Identify which cell holds the provided text, then report its (x, y) central coordinate. 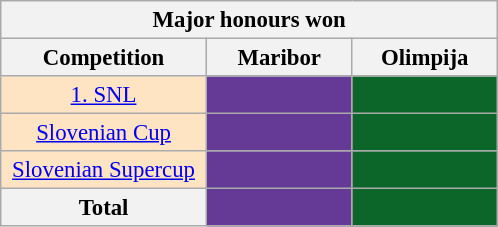
Slovenian Supercup (104, 170)
Slovenian Cup (104, 133)
Olimpija (425, 58)
Total (104, 208)
Maribor (279, 58)
1. SNL (104, 95)
Competition (104, 58)
Major honours won (250, 20)
